Determine the [x, y] coordinate at the center of the cell enclosing the given text.  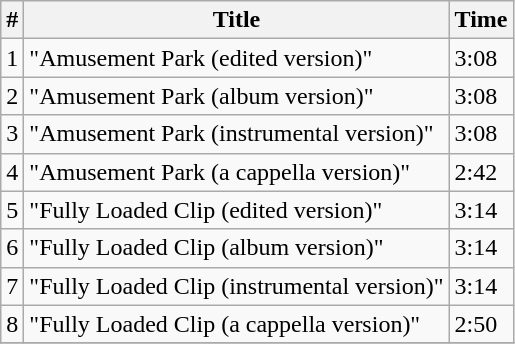
"Amusement Park (album version)" [236, 96]
4 [12, 172]
6 [12, 248]
8 [12, 324]
Time [481, 20]
7 [12, 286]
1 [12, 58]
Title [236, 20]
"Fully Loaded Clip (a cappella version)" [236, 324]
2:50 [481, 324]
3 [12, 134]
"Fully Loaded Clip (instrumental version)" [236, 286]
2:42 [481, 172]
5 [12, 210]
# [12, 20]
"Amusement Park (edited version)" [236, 58]
"Fully Loaded Clip (edited version)" [236, 210]
2 [12, 96]
"Amusement Park (instrumental version)" [236, 134]
"Amusement Park (a cappella version)" [236, 172]
"Fully Loaded Clip (album version)" [236, 248]
